Identify which cell holds the provided text, then report its (x, y) central coordinate. 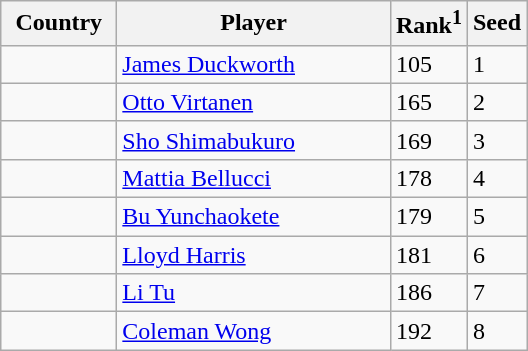
178 (428, 178)
4 (496, 178)
Otto Virtanen (254, 102)
Seed (496, 24)
Lloyd Harris (254, 255)
Player (254, 24)
1 (496, 64)
181 (428, 255)
169 (428, 140)
Country (59, 24)
179 (428, 217)
Sho Shimabukuro (254, 140)
Li Tu (254, 293)
192 (428, 331)
5 (496, 217)
8 (496, 331)
Rank1 (428, 24)
105 (428, 64)
165 (428, 102)
7 (496, 293)
2 (496, 102)
Bu Yunchaokete (254, 217)
3 (496, 140)
6 (496, 255)
Mattia Bellucci (254, 178)
186 (428, 293)
James Duckworth (254, 64)
Coleman Wong (254, 331)
